Identify which cell holds the provided text, then report its [x, y] central coordinate. 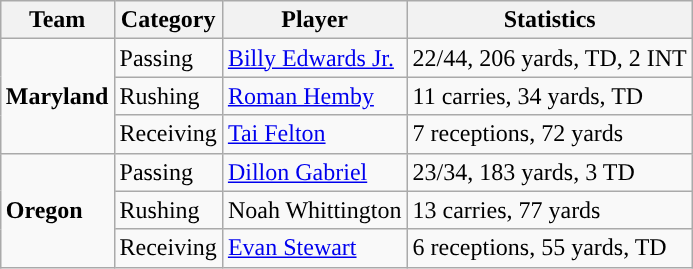
Category [168, 20]
Oregon [57, 210]
23/34, 183 yards, 3 TD [550, 172]
Player [314, 20]
Evan Stewart [314, 248]
Team [57, 20]
7 receptions, 72 yards [550, 134]
11 carries, 34 yards, TD [550, 96]
Noah Whittington [314, 210]
Billy Edwards Jr. [314, 58]
22/44, 206 yards, TD, 2 INT [550, 58]
6 receptions, 55 yards, TD [550, 248]
Maryland [57, 96]
Tai Felton [314, 134]
Roman Hemby [314, 96]
13 carries, 77 yards [550, 210]
Dillon Gabriel [314, 172]
Statistics [550, 20]
